Provide the [x, y] coordinate of the cell's center where the given text is located.  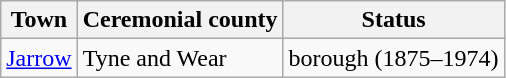
Jarrow [39, 58]
Town [39, 20]
Tyne and Wear [180, 58]
Status [394, 20]
Ceremonial county [180, 20]
borough (1875–1974) [394, 58]
